Scan for the cell matching the given text and deliver its (X, Y) coordinate at center. 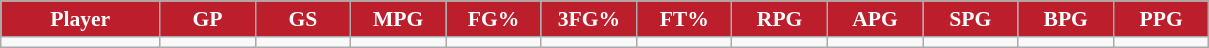
GS (302, 19)
3FG% (588, 19)
FT% (684, 19)
RPG (780, 19)
MPG (398, 19)
Player (80, 19)
BPG (1066, 19)
SPG (970, 19)
GP (208, 19)
PPG (1161, 19)
APG (874, 19)
FG% (494, 19)
